Return [x, y] of the center of cell containing provided text 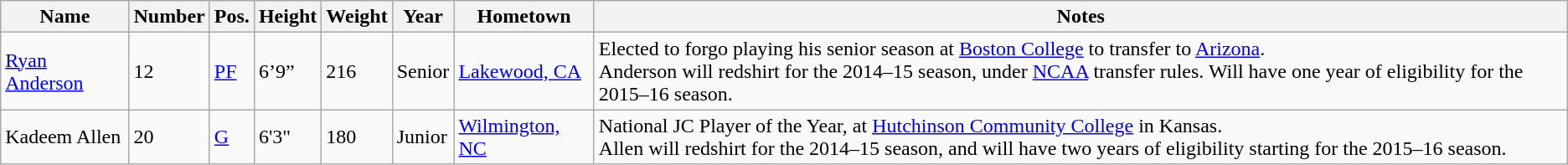
Lakewood, CA [524, 71]
Number [169, 17]
Height [287, 17]
Ryan Anderson [65, 71]
20 [169, 137]
180 [357, 137]
Hometown [524, 17]
Wilmington, NC [524, 137]
G [231, 137]
Junior [423, 137]
Weight [357, 17]
Name [65, 17]
6'3" [287, 137]
12 [169, 71]
PF [231, 71]
Kadeem Allen [65, 137]
Year [423, 17]
6’9” [287, 71]
Senior [423, 71]
Notes [1081, 17]
216 [357, 71]
Pos. [231, 17]
